Return (X, Y) of the center of cell containing provided text 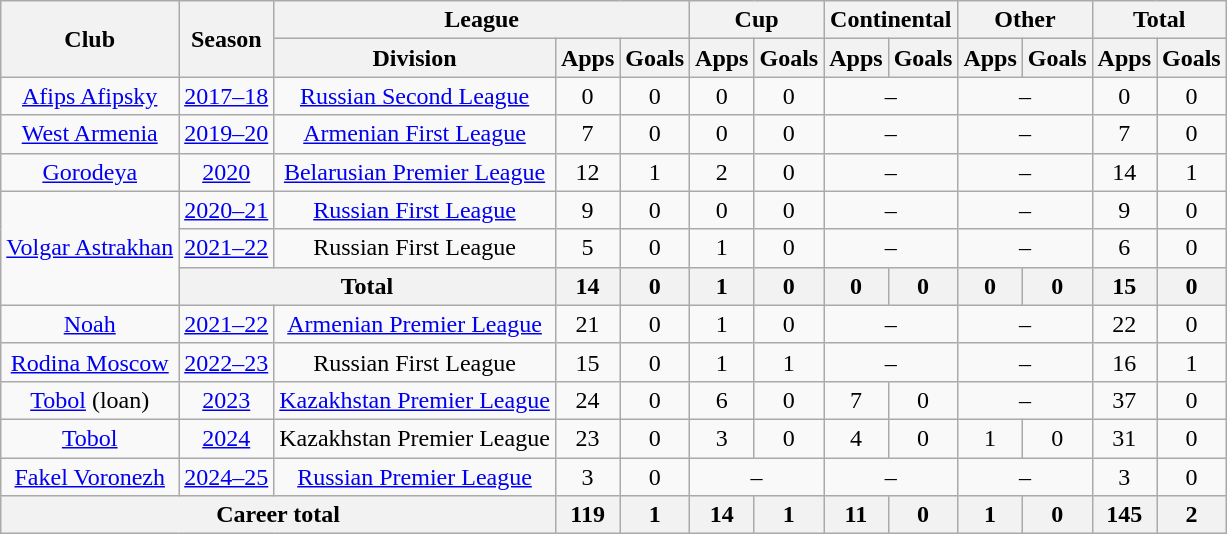
West Armenia (90, 134)
Gorodeya (90, 172)
24 (587, 400)
Fakel Voronezh (90, 477)
Volgar Astrakhan (90, 248)
Division (415, 58)
5 (587, 248)
Continental (891, 20)
Russian Premier League (415, 477)
Season (226, 39)
23 (587, 438)
Armenian First League (415, 134)
16 (1124, 362)
2020–21 (226, 210)
22 (1124, 324)
2024 (226, 438)
Career total (278, 515)
11 (856, 515)
119 (587, 515)
2020 (226, 172)
Afips Afipsky (90, 96)
21 (587, 324)
League (482, 20)
Armenian Premier League (415, 324)
4 (856, 438)
145 (1124, 515)
Belarusian Premier League (415, 172)
Noah (90, 324)
Rodina Moscow (90, 362)
Other (1025, 20)
2017–18 (226, 96)
37 (1124, 400)
Russian Second League (415, 96)
Tobol (90, 438)
2023 (226, 400)
2022–23 (226, 362)
31 (1124, 438)
Club (90, 39)
2019–20 (226, 134)
Tobol (loan) (90, 400)
12 (587, 172)
2024–25 (226, 477)
Cup (757, 20)
